Return the (x, y) coordinate for the center point of the cell that contains the specified text.  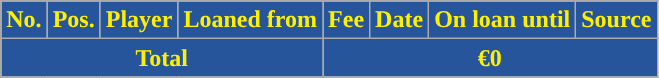
Date (400, 20)
Player (139, 20)
Fee (346, 20)
Total (162, 58)
Pos. (74, 20)
No. (24, 20)
On loan until (502, 20)
Source (616, 20)
€0 (490, 58)
Loaned from (250, 20)
